Return [x, y] of the center of cell containing provided text 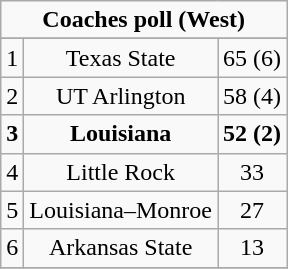
58 (4) [252, 96]
65 (6) [252, 58]
5 [12, 210]
UT Arlington [121, 96]
13 [252, 248]
33 [252, 172]
Little Rock [121, 172]
Coaches poll (West) [144, 20]
6 [12, 248]
Arkansas State [121, 248]
Louisiana [121, 134]
Louisiana–Monroe [121, 210]
3 [12, 134]
1 [12, 58]
52 (2) [252, 134]
27 [252, 210]
Texas State [121, 58]
2 [12, 96]
4 [12, 172]
